Provide the (X, Y) coordinate of the cell's center where the given text is located.  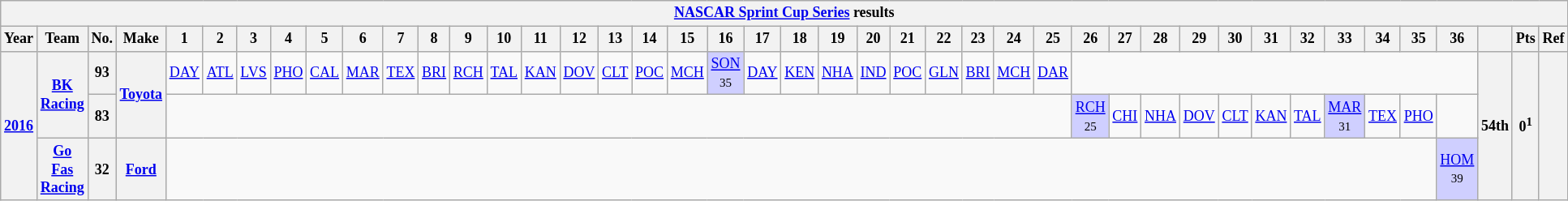
5 (324, 39)
KEN (800, 73)
Toyota (141, 94)
IND (873, 73)
9 (468, 39)
Year (19, 39)
BK Racing (62, 94)
24 (1014, 39)
18 (800, 39)
10 (504, 39)
7 (401, 39)
30 (1235, 39)
25 (1053, 39)
12 (579, 39)
GLN (944, 73)
MAR31 (1345, 117)
MAR (363, 73)
17 (763, 39)
Make (141, 39)
DAR (1053, 73)
19 (838, 39)
2016 (19, 126)
34 (1383, 39)
20 (873, 39)
31 (1271, 39)
RCH25 (1090, 117)
Ref (1553, 39)
11 (540, 39)
23 (978, 39)
22 (944, 39)
83 (102, 117)
Ford (141, 169)
15 (687, 39)
SON35 (725, 73)
14 (650, 39)
36 (1457, 39)
NASCAR Sprint Cup Series results (784, 13)
3 (253, 39)
No. (102, 39)
01 (1525, 126)
RCH (468, 73)
6 (363, 39)
4 (289, 39)
ATL (220, 73)
54th (1496, 126)
HOM39 (1457, 169)
8 (435, 39)
CHI (1125, 117)
Team (62, 39)
CAL (324, 73)
Go Fas Racing (62, 169)
LVS (253, 73)
2 (220, 39)
93 (102, 73)
33 (1345, 39)
35 (1418, 39)
21 (908, 39)
26 (1090, 39)
1 (184, 39)
27 (1125, 39)
13 (615, 39)
29 (1199, 39)
16 (725, 39)
Pts (1525, 39)
28 (1161, 39)
